Output the [x, y] coordinate of the center of the cell containing the given text.  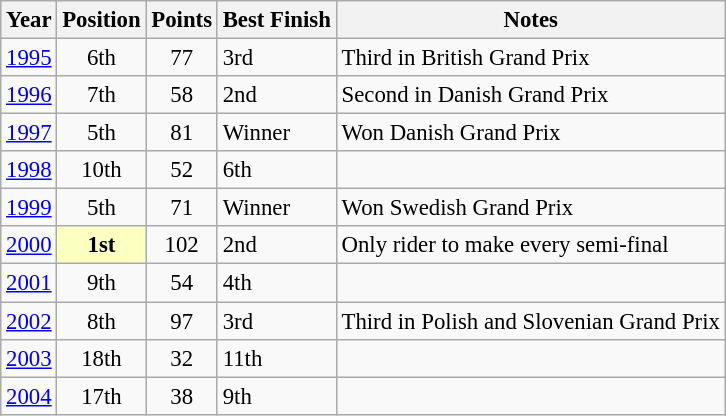
11th [276, 358]
71 [182, 208]
2004 [29, 396]
Third in Polish and Slovenian Grand Prix [530, 321]
1997 [29, 133]
Year [29, 20]
Second in Danish Grand Prix [530, 95]
2003 [29, 358]
Only rider to make every semi-final [530, 245]
8th [102, 321]
1st [102, 245]
Best Finish [276, 20]
97 [182, 321]
1999 [29, 208]
17th [102, 396]
Won Swedish Grand Prix [530, 208]
1998 [29, 170]
77 [182, 58]
2002 [29, 321]
102 [182, 245]
54 [182, 283]
58 [182, 95]
1995 [29, 58]
52 [182, 170]
38 [182, 396]
1996 [29, 95]
Position [102, 20]
32 [182, 358]
2000 [29, 245]
Won Danish Grand Prix [530, 133]
18th [102, 358]
4th [276, 283]
Third in British Grand Prix [530, 58]
10th [102, 170]
7th [102, 95]
Notes [530, 20]
Points [182, 20]
2001 [29, 283]
81 [182, 133]
